Provide the (x, y) coordinate of the cell's center where the given text is located.  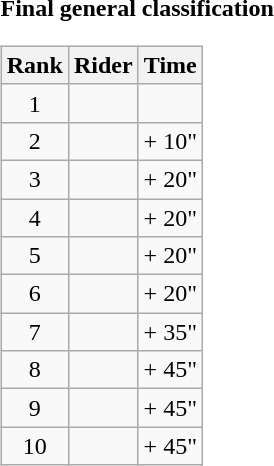
3 (34, 179)
+ 10" (170, 141)
Time (170, 65)
4 (34, 217)
7 (34, 332)
2 (34, 141)
1 (34, 103)
9 (34, 408)
10 (34, 446)
5 (34, 256)
Rider (103, 65)
Rank (34, 65)
8 (34, 370)
+ 35" (170, 332)
6 (34, 294)
